Scan for the cell matching the given text and deliver its [X, Y] coordinate at center. 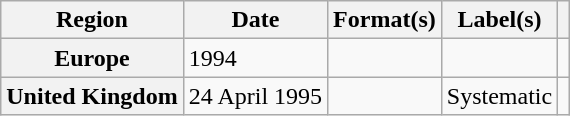
Systematic [499, 96]
24 April 1995 [255, 96]
Europe [92, 58]
Date [255, 20]
United Kingdom [92, 96]
Region [92, 20]
Label(s) [499, 20]
1994 [255, 58]
Format(s) [385, 20]
